Return [X, Y] of the center of cell containing provided text 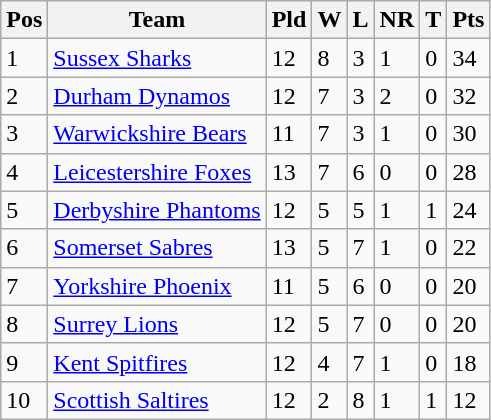
NR [397, 20]
18 [468, 362]
Warwickshire Bears [157, 134]
Pld [289, 20]
Durham Dynamos [157, 96]
T [434, 20]
Pos [24, 20]
Scottish Saltires [157, 400]
Leicestershire Foxes [157, 172]
Team [157, 20]
Derbyshire Phantoms [157, 210]
Pts [468, 20]
28 [468, 172]
34 [468, 58]
Somerset Sabres [157, 248]
W [330, 20]
Sussex Sharks [157, 58]
Surrey Lions [157, 324]
10 [24, 400]
Kent Spitfires [157, 362]
L [360, 20]
Yorkshire Phoenix [157, 286]
22 [468, 248]
30 [468, 134]
9 [24, 362]
24 [468, 210]
32 [468, 96]
